Locate the cell with the specified text and output its [X, Y] center coordinate. 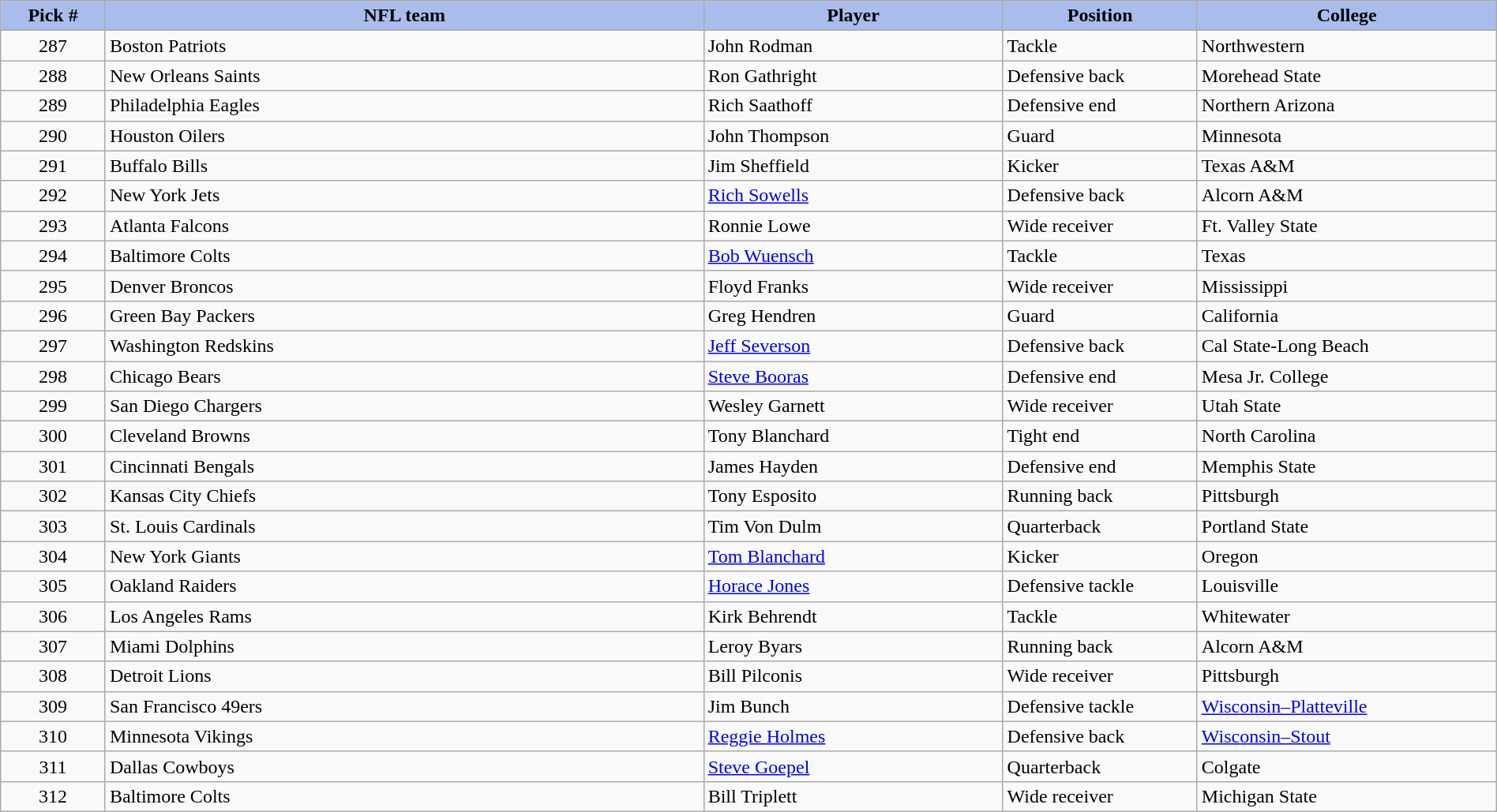
New York Giants [404, 556]
Rich Saathoff [853, 106]
292 [54, 196]
Michigan State [1347, 796]
Tony Esposito [853, 496]
Northwestern [1347, 46]
Green Bay Packers [404, 316]
307 [54, 646]
John Rodman [853, 46]
Jim Sheffield [853, 166]
Houston Oilers [404, 136]
Tim Von Dulm [853, 526]
Boston Patriots [404, 46]
Position [1100, 16]
312 [54, 796]
293 [54, 226]
Bob Wuensch [853, 256]
Reggie Holmes [853, 736]
302 [54, 496]
Kansas City Chiefs [404, 496]
291 [54, 166]
San Francisco 49ers [404, 706]
California [1347, 316]
309 [54, 706]
311 [54, 766]
Miami Dolphins [404, 646]
New York Jets [404, 196]
Detroit Lions [404, 676]
New Orleans Saints [404, 76]
288 [54, 76]
Steve Goepel [853, 766]
Minnesota [1347, 136]
Oregon [1347, 556]
Utah State [1347, 406]
301 [54, 466]
289 [54, 106]
Texas [1347, 256]
Tight end [1100, 436]
Colgate [1347, 766]
St. Louis Cardinals [404, 526]
295 [54, 286]
Tony Blanchard [853, 436]
Rich Sowells [853, 196]
300 [54, 436]
Denver Broncos [404, 286]
Oakland Raiders [404, 586]
Pick # [54, 16]
Bill Triplett [853, 796]
Player [853, 16]
Horace Jones [853, 586]
San Diego Chargers [404, 406]
299 [54, 406]
Memphis State [1347, 466]
Philadelphia Eagles [404, 106]
Ft. Valley State [1347, 226]
Mississippi [1347, 286]
Cleveland Browns [404, 436]
Leroy Byars [853, 646]
287 [54, 46]
Whitewater [1347, 616]
308 [54, 676]
298 [54, 376]
Minnesota Vikings [404, 736]
Bill Pilconis [853, 676]
Morehead State [1347, 76]
303 [54, 526]
290 [54, 136]
James Hayden [853, 466]
Texas A&M [1347, 166]
Tom Blanchard [853, 556]
304 [54, 556]
Northern Arizona [1347, 106]
Wisconsin–Platteville [1347, 706]
294 [54, 256]
Cincinnati Bengals [404, 466]
John Thompson [853, 136]
Ronnie Lowe [853, 226]
Greg Hendren [853, 316]
Wisconsin–Stout [1347, 736]
Dallas Cowboys [404, 766]
Jeff Severson [853, 346]
Wesley Garnett [853, 406]
296 [54, 316]
Kirk Behrendt [853, 616]
Steve Booras [853, 376]
Atlanta Falcons [404, 226]
Chicago Bears [404, 376]
306 [54, 616]
Buffalo Bills [404, 166]
305 [54, 586]
Washington Redskins [404, 346]
North Carolina [1347, 436]
Mesa Jr. College [1347, 376]
297 [54, 346]
Ron Gathright [853, 76]
College [1347, 16]
Cal State-Long Beach [1347, 346]
310 [54, 736]
NFL team [404, 16]
Los Angeles Rams [404, 616]
Louisville [1347, 586]
Portland State [1347, 526]
Floyd Franks [853, 286]
Jim Bunch [853, 706]
